Output the (x, y) coordinate of the center of the cell containing the given text.  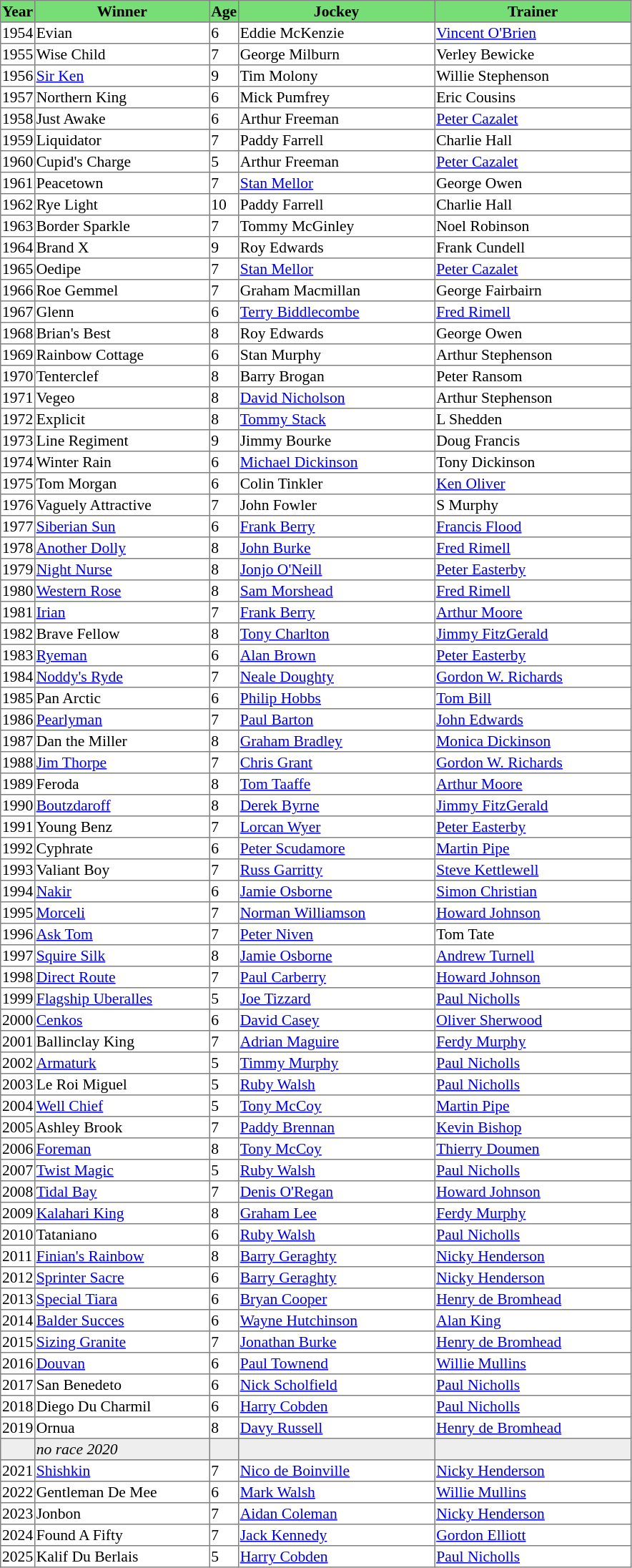
2008 (18, 1192)
2002 (18, 1063)
Monica Dickinson (533, 741)
Border Sparkle (122, 226)
1979 (18, 569)
2009 (18, 1213)
Ask Tom (122, 934)
Night Nurse (122, 569)
George Milburn (336, 54)
Jim Thorpe (122, 763)
Shishkin (122, 1471)
Alan Brown (336, 655)
Gordon Elliott (533, 1535)
Glenn (122, 312)
Stan Murphy (336, 355)
2006 (18, 1149)
Another Dolly (122, 548)
Gentleman De Mee (122, 1492)
1972 (18, 419)
1983 (18, 655)
Paddy Brennan (336, 1127)
1985 (18, 698)
1964 (18, 248)
Nakir (122, 891)
1958 (18, 119)
Colin Tinkler (336, 484)
Sam Morshead (336, 591)
John Burke (336, 548)
2023 (18, 1514)
Brian's Best (122, 333)
Roe Gemmel (122, 290)
Michael Dickinson (336, 462)
Siberian Sun (122, 526)
2014 (18, 1320)
Thierry Doumen (533, 1149)
Balder Succes (122, 1320)
1981 (18, 612)
1999 (18, 999)
1994 (18, 891)
1996 (18, 934)
Davy Russell (336, 1428)
Eddie McKenzie (336, 33)
1991 (18, 827)
Tom Morgan (122, 484)
Line Regiment (122, 441)
Rye Light (122, 205)
Alan King (533, 1320)
2015 (18, 1342)
Andrew Turnell (533, 956)
Cyphrate (122, 848)
Tenterclef (122, 376)
1982 (18, 634)
2005 (18, 1127)
2010 (18, 1235)
Adrian Maguire (336, 1042)
1965 (18, 269)
Sir Ken (122, 76)
2001 (18, 1042)
Trainer (533, 11)
Barry Brogan (336, 376)
1989 (18, 784)
2011 (18, 1256)
Denis O'Regan (336, 1192)
1961 (18, 183)
Northern King (122, 97)
2025 (18, 1557)
Well Chief (122, 1106)
Jimmy Bourke (336, 441)
Tidal Bay (122, 1192)
David Nicholson (336, 398)
Kalif Du Berlais (122, 1557)
Finian's Rainbow (122, 1256)
2003 (18, 1084)
Wayne Hutchinson (336, 1320)
1993 (18, 870)
1962 (18, 205)
Peter Scudamore (336, 848)
1966 (18, 290)
1988 (18, 763)
Found A Fifty (122, 1535)
Age (224, 11)
Sprinter Sacre (122, 1278)
1976 (18, 505)
Boutzdaroff (122, 805)
no race 2020 (122, 1449)
L Shedden (533, 419)
Lorcan Wyer (336, 827)
Tom Taaffe (336, 784)
1970 (18, 376)
Explicit (122, 419)
Tim Molony (336, 76)
1963 (18, 226)
1959 (18, 140)
Neale Doughty (336, 677)
Flagship Uberalles (122, 999)
Ryeman (122, 655)
1984 (18, 677)
Noel Robinson (533, 226)
Evian (122, 33)
1987 (18, 741)
Tommy Stack (336, 419)
1968 (18, 333)
Willie Stephenson (533, 76)
Paul Barton (336, 720)
1969 (18, 355)
Terry Biddlecombe (336, 312)
Pearlyman (122, 720)
David Casey (336, 1020)
Simon Christian (533, 891)
S Murphy (533, 505)
1998 (18, 977)
Noddy's Ryde (122, 677)
Nico de Boinville (336, 1471)
Oliver Sherwood (533, 1020)
Jonathan Burke (336, 1342)
Brave Fellow (122, 634)
Jockey (336, 11)
Chris Grant (336, 763)
1995 (18, 913)
Tom Tate (533, 934)
Russ Garritty (336, 870)
Vegeo (122, 398)
Oedipe (122, 269)
10 (224, 205)
Tony Dickinson (533, 462)
Special Tiara (122, 1299)
Cupid's Charge (122, 162)
Jack Kennedy (336, 1535)
1975 (18, 484)
1957 (18, 97)
1986 (18, 720)
Joe Tizzard (336, 999)
1978 (18, 548)
Valiant Boy (122, 870)
Ashley Brook (122, 1127)
San Benedeto (122, 1385)
Winter Rain (122, 462)
Wise Child (122, 54)
Dan the Miller (122, 741)
2017 (18, 1385)
Kalahari King (122, 1213)
Ornua (122, 1428)
Foreman (122, 1149)
Tataniano (122, 1235)
Mick Pumfrey (336, 97)
Direct Route (122, 977)
Diego Du Charmil (122, 1406)
2022 (18, 1492)
1956 (18, 76)
2016 (18, 1363)
Paul Carberry (336, 977)
2024 (18, 1535)
Squire Silk (122, 956)
2007 (18, 1170)
Paul Townend (336, 1363)
Aidan Coleman (336, 1514)
1977 (18, 526)
Frank Cundell (533, 248)
Tom Bill (533, 698)
2013 (18, 1299)
1990 (18, 805)
Peter Ransom (533, 376)
Cenkos (122, 1020)
1997 (18, 956)
Ballinclay King (122, 1042)
Feroda (122, 784)
Jonbon (122, 1514)
Kevin Bishop (533, 1127)
Peter Niven (336, 934)
1992 (18, 848)
Derek Byrne (336, 805)
Verley Bewicke (533, 54)
1973 (18, 441)
1954 (18, 33)
Graham Macmillan (336, 290)
Jonjo O'Neill (336, 569)
Le Roi Miguel (122, 1084)
Year (18, 11)
Rainbow Cottage (122, 355)
2004 (18, 1106)
2019 (18, 1428)
Graham Lee (336, 1213)
2021 (18, 1471)
Eric Cousins (533, 97)
Twist Magic (122, 1170)
Philip Hobbs (336, 698)
Armaturk (122, 1063)
Sizing Granite (122, 1342)
2018 (18, 1406)
Francis Flood (533, 526)
Western Rose (122, 591)
Pan Arctic (122, 698)
2012 (18, 1278)
Bryan Cooper (336, 1299)
Just Awake (122, 119)
2000 (18, 1020)
1955 (18, 54)
Nick Scholfield (336, 1385)
1967 (18, 312)
1980 (18, 591)
John Edwards (533, 720)
Tommy McGinley (336, 226)
Irian (122, 612)
Doug Francis (533, 441)
1974 (18, 462)
John Fowler (336, 505)
Winner (122, 11)
Douvan (122, 1363)
Steve Kettlewell (533, 870)
Norman Williamson (336, 913)
Tony Charlton (336, 634)
George Fairbairn (533, 290)
Brand X (122, 248)
Liquidator (122, 140)
Peacetown (122, 183)
Vaguely Attractive (122, 505)
Morceli (122, 913)
Ken Oliver (533, 484)
1960 (18, 162)
Timmy Murphy (336, 1063)
Mark Walsh (336, 1492)
Vincent O'Brien (533, 33)
Young Benz (122, 827)
Graham Bradley (336, 741)
1971 (18, 398)
